Search for the cell housing the specified text and yield its (X, Y) center coordinate. 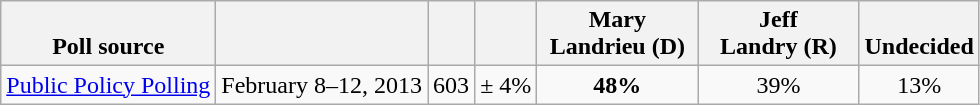
48% (618, 85)
± 4% (506, 85)
603 (452, 85)
JeffLandry (R) (778, 34)
Public Policy Polling (108, 85)
MaryLandrieu (D) (618, 34)
Undecided (919, 34)
13% (919, 85)
Poll source (108, 34)
39% (778, 85)
February 8–12, 2013 (322, 85)
